Determine the (x, y) coordinate at the center of the cell enclosing the given text.  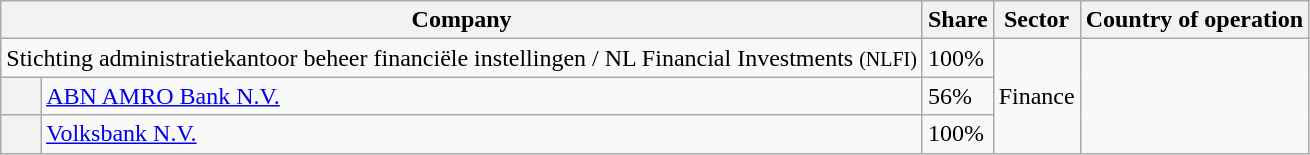
Stichting administratiekantoor beheer financiële instellingen / NL Financial Investments (NLFI) (462, 58)
ABN AMRO Bank N.V. (482, 96)
Share (958, 20)
Country of operation (1194, 20)
Company (462, 20)
56% (958, 96)
Sector (1036, 20)
Volksbank N.V. (482, 134)
Finance (1036, 96)
